Locate the cell with the specified text and output its (X, Y) center coordinate. 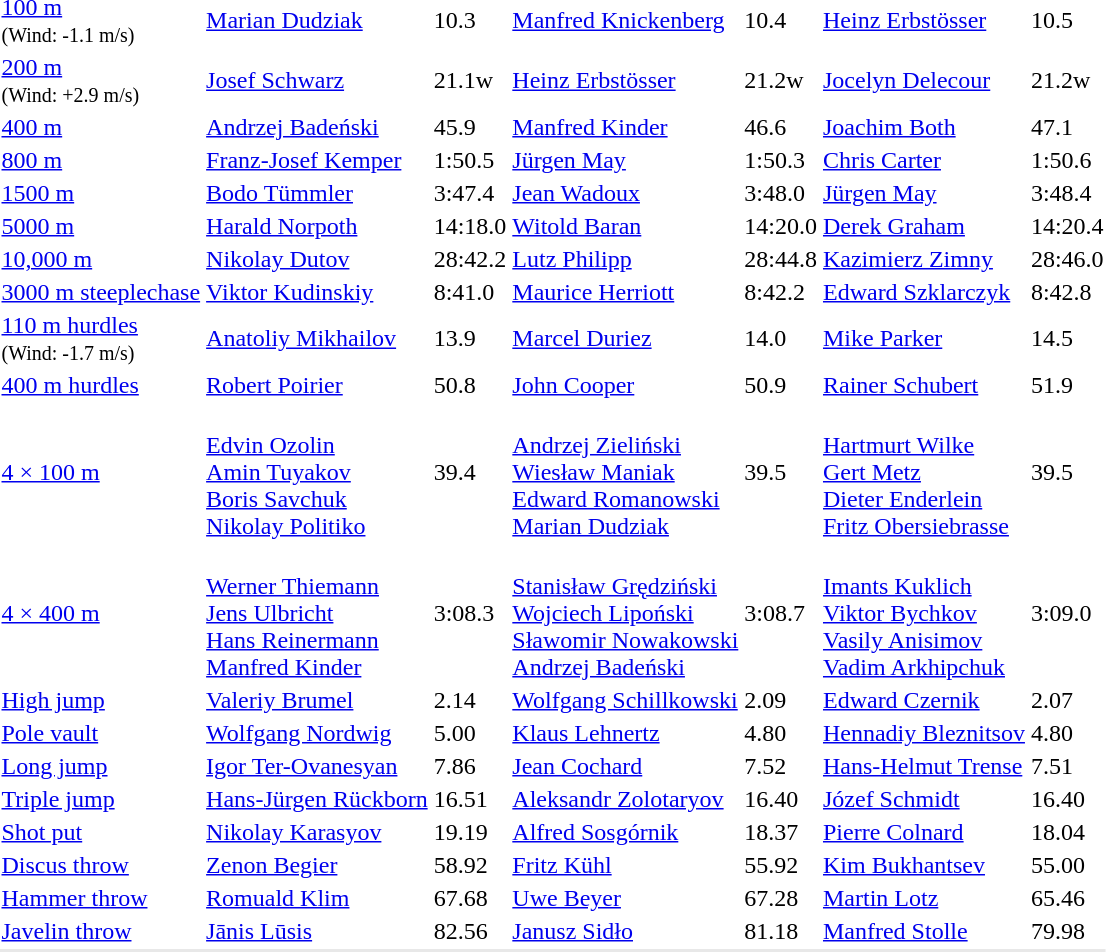
Jānis Lūsis (318, 931)
47.1 (1067, 127)
14:20.4 (1067, 226)
Bodo Tümmler (318, 193)
Anatoliy Mikhailov (318, 338)
Wolfgang Nordwig (318, 733)
Nikolay Karasyov (318, 832)
67.28 (781, 898)
1:50.3 (781, 160)
5000 m (101, 226)
3000 m steeplechase (101, 292)
Wolfgang Schillkowski (626, 700)
Jean Cochard (626, 766)
110 m hurdles(Wind: -1.7 m/s) (101, 338)
200 m(Wind: +2.9 m/s) (101, 80)
1:50.6 (1067, 160)
58.92 (470, 865)
400 m (101, 127)
Mike Parker (924, 338)
Robert Poirier (318, 385)
65.46 (1067, 898)
45.9 (470, 127)
3:47.4 (470, 193)
Martin Lotz (924, 898)
Andrzej Badeński (318, 127)
14.5 (1067, 338)
Edward Szklarczyk (924, 292)
Edward Czernik (924, 700)
Stanisław GrędzińskiWojciech LipońskiSławomir NowakowskiAndrzej Badeński (626, 613)
18.37 (781, 832)
Viktor Kudinskiy (318, 292)
19.19 (470, 832)
Fritz Kühl (626, 865)
67.68 (470, 898)
Pierre Colnard (924, 832)
16.51 (470, 799)
8:42.2 (781, 292)
39.4 (470, 472)
Hans-Helmut Trense (924, 766)
Aleksandr Zolotaryov (626, 799)
Valeriy Brumel (318, 700)
7.51 (1067, 766)
4 × 100 m (101, 472)
Józef Schmidt (924, 799)
2.09 (781, 700)
3:08.7 (781, 613)
Uwe Beyer (626, 898)
Hans-Jürgen Rückborn (318, 799)
Harald Norpoth (318, 226)
13.9 (470, 338)
28:42.2 (470, 259)
Franz-Josef Kemper (318, 160)
8:41.0 (470, 292)
50.9 (781, 385)
82.56 (470, 931)
Edvin OzolinAmin TuyakovBoris SavchukNikolay Politiko (318, 472)
Josef Schwarz (318, 80)
Heinz Erbstösser (626, 80)
High jump (101, 700)
Nikolay Dutov (318, 259)
800 m (101, 160)
Janusz Sidło (626, 931)
28:46.0 (1067, 259)
21.1w (470, 80)
3:08.3 (470, 613)
Manfred Kinder (626, 127)
Zenon Begier (318, 865)
Alfred Sosgórnik (626, 832)
Rainer Schubert (924, 385)
John Cooper (626, 385)
55.92 (781, 865)
1500 m (101, 193)
3:48.0 (781, 193)
14.0 (781, 338)
Pole vault (101, 733)
Triple jump (101, 799)
Jean Wadoux (626, 193)
7.52 (781, 766)
50.8 (470, 385)
79.98 (1067, 931)
Discus throw (101, 865)
3:09.0 (1067, 613)
Chris Carter (924, 160)
2.14 (470, 700)
Long jump (101, 766)
Witold Baran (626, 226)
8:42.8 (1067, 292)
Javelin throw (101, 931)
Romuald Klim (318, 898)
Lutz Philipp (626, 259)
14:18.0 (470, 226)
Jocelyn Delecour (924, 80)
Kim Bukhantsev (924, 865)
Shot put (101, 832)
18.04 (1067, 832)
Maurice Herriott (626, 292)
Derek Graham (924, 226)
Imants KuklichViktor BychkovVasily AnisimovVadim Arkhipchuk (924, 613)
81.18 (781, 931)
Joachim Both (924, 127)
46.6 (781, 127)
7.86 (470, 766)
Kazimierz Zimny (924, 259)
10,000 m (101, 259)
55.00 (1067, 865)
Igor Ter-Ovanesyan (318, 766)
3:48.4 (1067, 193)
Hammer throw (101, 898)
5.00 (470, 733)
400 m hurdles (101, 385)
Hartmurt WilkeGert MetzDieter EnderleinFritz Obersiebrasse (924, 472)
Hennadiy Bleznitsov (924, 733)
Marcel Duriez (626, 338)
Manfred Stolle (924, 931)
51.9 (1067, 385)
Klaus Lehnertz (626, 733)
1:50.5 (470, 160)
Werner ThiemannJens UlbrichtHans ReinermannManfred Kinder (318, 613)
28:44.8 (781, 259)
4 × 400 m (101, 613)
14:20.0 (781, 226)
Andrzej ZielińskiWiesław ManiakEdward RomanowskiMarian Dudziak (626, 472)
2.07 (1067, 700)
